Scan for the cell matching the given text and deliver its [x, y] coordinate at center. 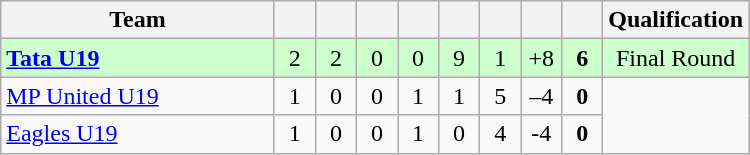
Tata U19 [138, 58]
4 [500, 134]
-4 [542, 134]
Team [138, 20]
Eagles U19 [138, 134]
9 [460, 58]
5 [500, 96]
MP United U19 [138, 96]
Final Round [676, 58]
–4 [542, 96]
+8 [542, 58]
Qualification [676, 20]
6 [582, 58]
